Locate the cell with the specified text and output its [X, Y] center coordinate. 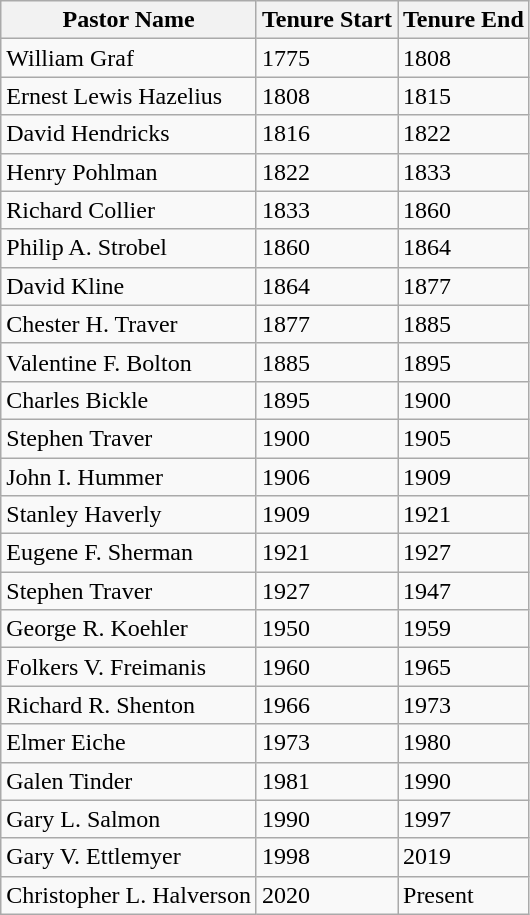
2019 [464, 857]
Ernest Lewis Hazelius [129, 96]
Richard R. Shenton [129, 705]
1997 [464, 819]
Richard Collier [129, 210]
Pastor Name [129, 20]
2020 [326, 895]
1950 [326, 629]
Christopher L. Halverson [129, 895]
John I. Hummer [129, 477]
Charles Bickle [129, 400]
Philip A. Strobel [129, 248]
Tenure End [464, 20]
1906 [326, 477]
Chester H. Traver [129, 324]
1815 [464, 96]
Present [464, 895]
George R. Koehler [129, 629]
1966 [326, 705]
Stanley Haverly [129, 515]
1905 [464, 438]
1816 [326, 134]
1947 [464, 591]
1965 [464, 667]
Valentine F. Bolton [129, 362]
Gary L. Salmon [129, 819]
Galen Tinder [129, 781]
David Hendricks [129, 134]
1981 [326, 781]
Eugene F. Sherman [129, 553]
1960 [326, 667]
1775 [326, 58]
Gary V. Ettlemyer [129, 857]
1959 [464, 629]
Henry Pohlman [129, 172]
Elmer Eiche [129, 743]
David Kline [129, 286]
1998 [326, 857]
William Graf [129, 58]
Tenure Start [326, 20]
1980 [464, 743]
Folkers V. Freimanis [129, 667]
